Detect which cell encompasses the target text, then output its [X, Y] center coordinate. 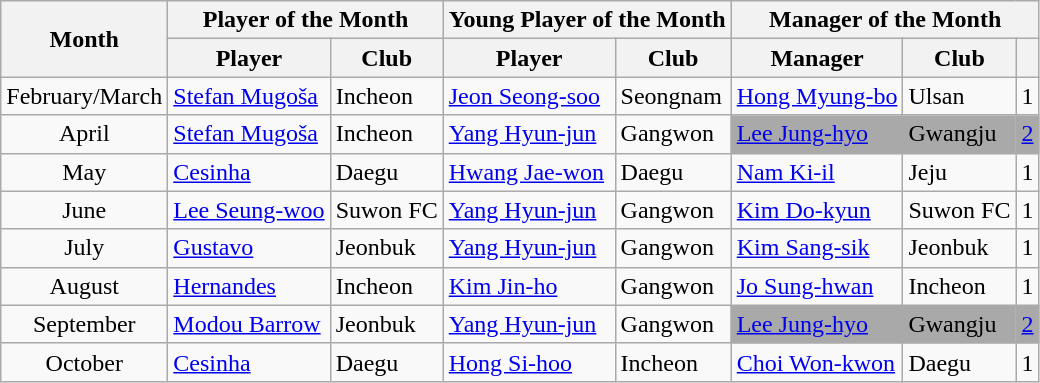
Hwang Jae-won [529, 172]
Hernandes [249, 286]
Hong Si-hoo [529, 362]
Ulsan [960, 96]
Jo Sung-hwan [817, 286]
July [84, 248]
Modou Barrow [249, 324]
September [84, 324]
Manager of the Month [885, 20]
May [84, 172]
Kim Jin-ho [529, 286]
Jeju [960, 172]
June [84, 210]
Nam Ki-il [817, 172]
August [84, 286]
Seongnam [673, 96]
Gustavo [249, 248]
April [84, 134]
Jeon Seong-soo [529, 96]
Choi Won-kwon [817, 362]
Young Player of the Month [587, 20]
February/March [84, 96]
Month [84, 39]
Manager [817, 58]
Kim Do-kyun [817, 210]
Hong Myung-bo [817, 96]
October [84, 362]
Player of the Month [306, 20]
Lee Seung-woo [249, 210]
Kim Sang-sik [817, 248]
